Find where the given text appears and provide that cell's center as (x, y) coordinate. 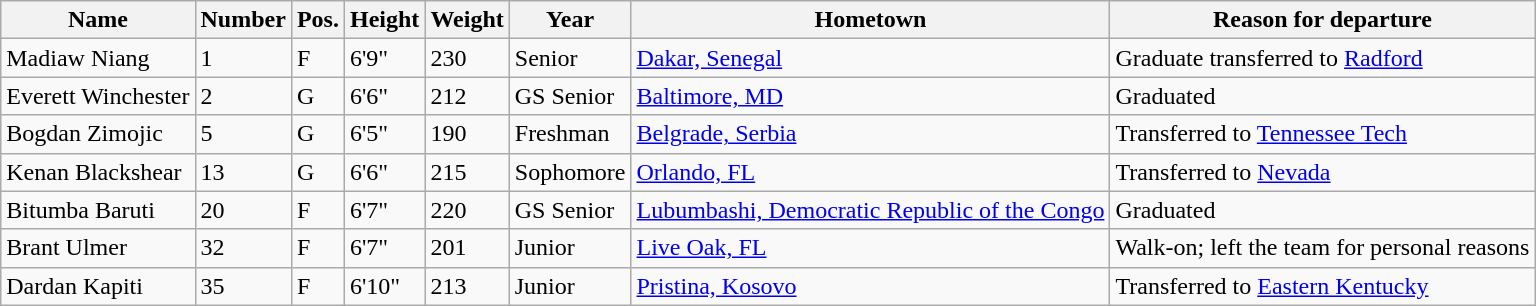
215 (467, 172)
Number (243, 20)
20 (243, 210)
Freshman (570, 134)
Height (384, 20)
35 (243, 286)
Walk-on; left the team for personal reasons (1322, 248)
220 (467, 210)
Brant Ulmer (98, 248)
Dakar, Senegal (870, 58)
Graduate transferred to Radford (1322, 58)
5 (243, 134)
Year (570, 20)
Transferred to Eastern Kentucky (1322, 286)
Baltimore, MD (870, 96)
Live Oak, FL (870, 248)
Madiaw Niang (98, 58)
Dardan Kapiti (98, 286)
Senior (570, 58)
213 (467, 286)
212 (467, 96)
Sophomore (570, 172)
32 (243, 248)
230 (467, 58)
201 (467, 248)
1 (243, 58)
Transferred to Nevada (1322, 172)
Everett Winchester (98, 96)
Hometown (870, 20)
2 (243, 96)
Belgrade, Serbia (870, 134)
Pos. (318, 20)
13 (243, 172)
Bitumba Baruti (98, 210)
6'5" (384, 134)
Orlando, FL (870, 172)
Reason for departure (1322, 20)
Name (98, 20)
6'10" (384, 286)
Weight (467, 20)
6'9" (384, 58)
Kenan Blackshear (98, 172)
Bogdan Zimojic (98, 134)
Transferred to Tennessee Tech (1322, 134)
Pristina, Kosovo (870, 286)
190 (467, 134)
Lubumbashi, Democratic Republic of the Congo (870, 210)
